Find where the given text appears and provide that cell's center as (x, y) coordinate. 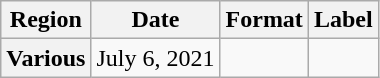
Region (46, 20)
Various (46, 58)
Label (343, 20)
Format (264, 20)
July 6, 2021 (156, 58)
Date (156, 20)
